Capture the cell that displays the provided text and extract its (x, y) central coordinate. 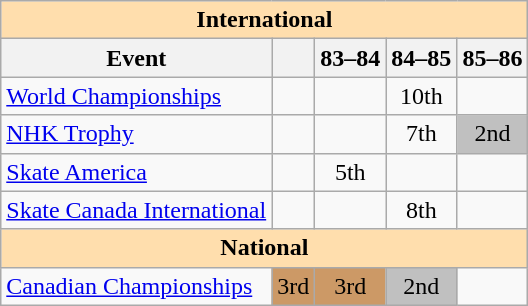
NHK Trophy (136, 134)
83–84 (350, 58)
8th (422, 210)
84–85 (422, 58)
Skate America (136, 172)
85–86 (492, 58)
Event (136, 58)
5th (350, 172)
International (264, 20)
Skate Canada International (136, 210)
10th (422, 96)
World Championships (136, 96)
Canadian Championships (136, 286)
7th (422, 134)
National (264, 248)
